Locate the cell with the specified text and output its [x, y] center coordinate. 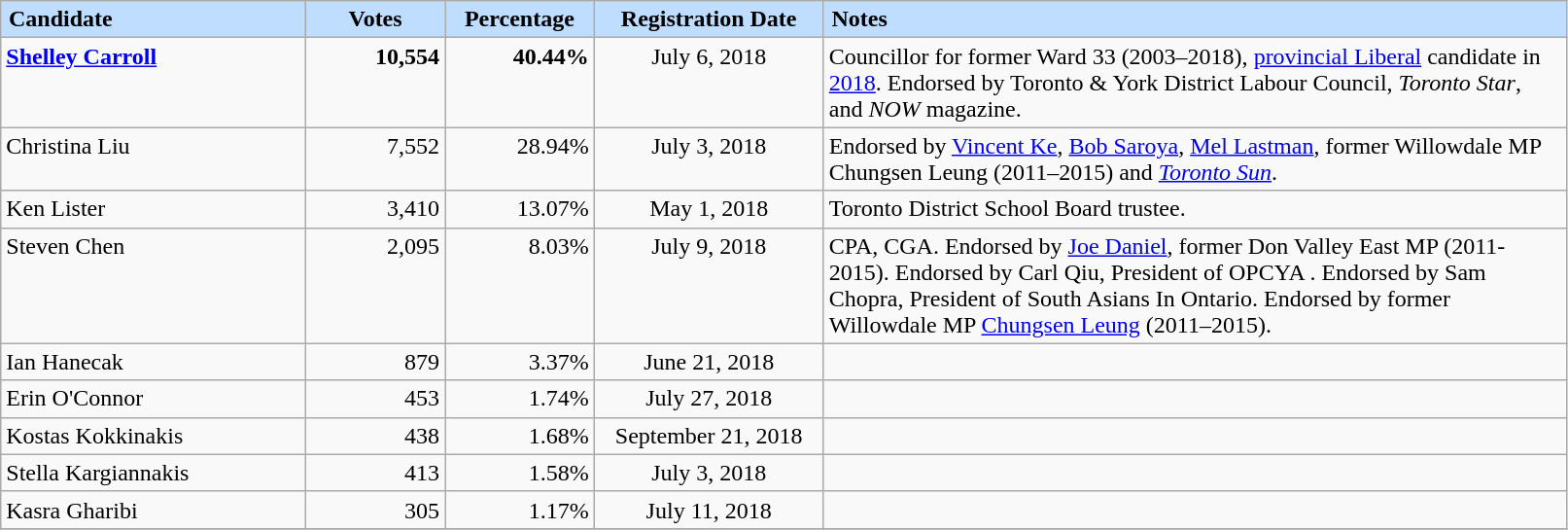
438 [375, 436]
July 6, 2018 [709, 83]
Kasra Gharibi [154, 510]
Votes [375, 19]
Steven Chen [154, 286]
40.44% [520, 83]
7,552 [375, 159]
13.07% [520, 209]
Endorsed by Vincent Ke, Bob Saroya, Mel Lastman, former Willowdale MP Chungsen Leung (2011–2015) and Toronto Sun. [1195, 159]
July 11, 2018 [709, 510]
May 1, 2018 [709, 209]
Ian Hanecak [154, 362]
Registration Date [709, 19]
1.68% [520, 436]
Percentage [520, 19]
3,410 [375, 209]
8.03% [520, 286]
June 21, 2018 [709, 362]
1.58% [520, 473]
453 [375, 399]
Notes [1195, 19]
Ken Lister [154, 209]
Kostas Kokkinakis [154, 436]
Christina Liu [154, 159]
Erin O'Connor [154, 399]
Stella Kargiannakis [154, 473]
3.37% [520, 362]
879 [375, 362]
413 [375, 473]
305 [375, 510]
July 9, 2018 [709, 286]
2,095 [375, 286]
Shelley Carroll [154, 83]
Toronto District School Board trustee. [1195, 209]
1.74% [520, 399]
Candidate [154, 19]
10,554 [375, 83]
September 21, 2018 [709, 436]
July 27, 2018 [709, 399]
1.17% [520, 510]
28.94% [520, 159]
